For the text-containing cell, return its midpoint in (X, Y) coordinate format. 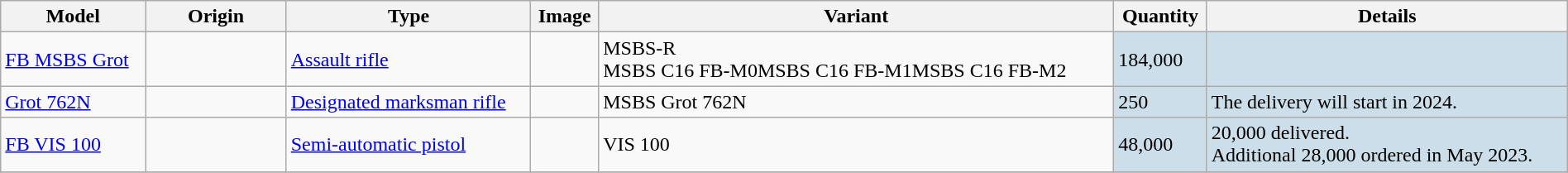
MSBS Grot 762N (857, 102)
FB MSBS Grot (73, 60)
FB VIS 100 (73, 144)
250 (1160, 102)
Semi-automatic pistol (409, 144)
Assault rifle (409, 60)
The delivery will start in 2024. (1387, 102)
VIS 100 (857, 144)
Image (565, 17)
Grot 762N (73, 102)
MSBS-RMSBS C16 FB-M0MSBS C16 FB-M1MSBS C16 FB-M2 (857, 60)
Model (73, 17)
Details (1387, 17)
Designated marksman rifle (409, 102)
Type (409, 17)
Origin (216, 17)
48,000 (1160, 144)
184,000 (1160, 60)
20,000 delivered.Additional 28,000 ordered in May 2023. (1387, 144)
Quantity (1160, 17)
Variant (857, 17)
